Return (X, Y) of the center of cell containing provided text 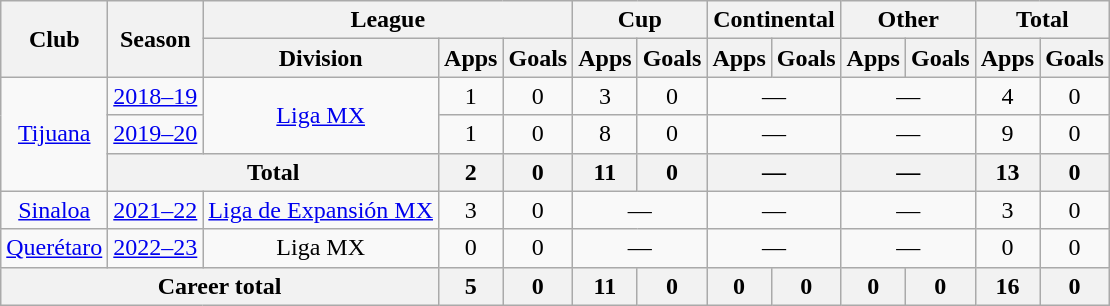
2 (471, 172)
Liga de Expansión MX (321, 210)
2022–23 (156, 248)
Career total (220, 286)
2021–22 (156, 210)
Cup (640, 20)
2018–19 (156, 96)
4 (1007, 96)
2019–20 (156, 134)
Tijuana (54, 134)
Continental (774, 20)
Division (321, 58)
Season (156, 39)
13 (1007, 172)
Sinaloa (54, 210)
16 (1007, 286)
9 (1007, 134)
8 (605, 134)
Other (908, 20)
5 (471, 286)
League (388, 20)
Club (54, 39)
Querétaro (54, 248)
